Find where the given text appears and provide that cell's center as (x, y) coordinate. 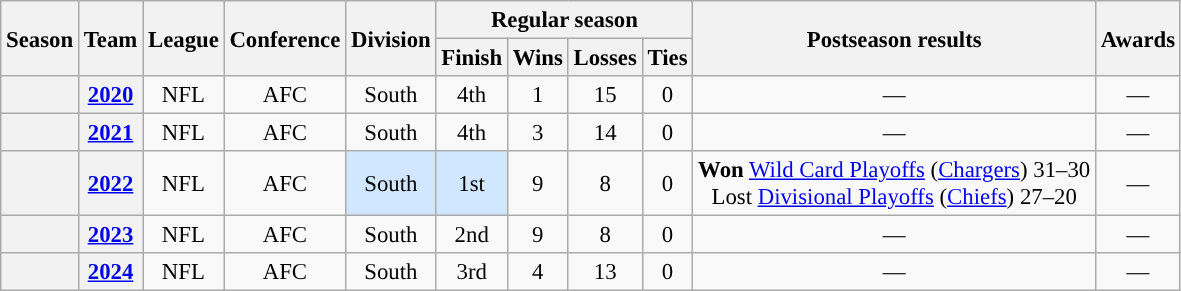
15 (605, 95)
Conference (285, 38)
1st (472, 184)
Division (391, 38)
2022 (110, 184)
League (184, 38)
Won Wild Card Playoffs (Chargers) 31–30Lost Divisional Playoffs (Chiefs) 27–20 (894, 184)
Awards (1138, 38)
Team (110, 38)
2021 (110, 133)
Wins (538, 58)
14 (605, 133)
Losses (605, 58)
3 (538, 133)
Postseason results (894, 38)
1 (538, 95)
2nd (472, 235)
Finish (472, 58)
Ties (668, 58)
Regular season (564, 20)
Season (40, 38)
2020 (110, 95)
2023 (110, 235)
